Locate the cell with the specified text and output its (X, Y) center coordinate. 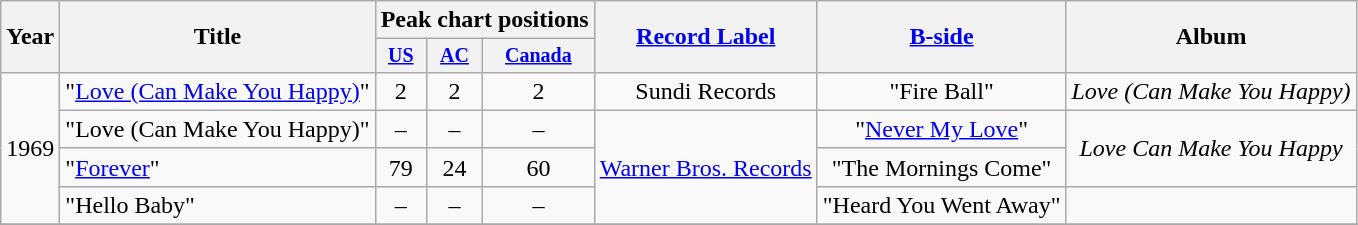
Sundi Records (706, 91)
Warner Bros. Records (706, 167)
"Never My Love" (942, 129)
Canada (539, 56)
"Forever" (218, 167)
Peak chart positions (484, 20)
Love (Can Make You Happy) (1211, 91)
US (400, 56)
Album (1211, 37)
B-side (942, 37)
"The Mornings Come" (942, 167)
79 (400, 167)
Year (30, 37)
Love Can Make You Happy (1211, 148)
1969 (30, 148)
60 (539, 167)
"Hello Baby" (218, 205)
24 (454, 167)
Title (218, 37)
"Heard You Went Away" (942, 205)
Record Label (706, 37)
"Fire Ball" (942, 91)
AC (454, 56)
